Return (X, Y) of the center of cell containing provided text 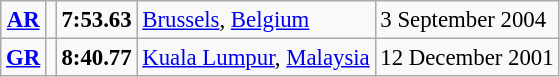
12 December 2001 (467, 58)
8:40.77 (96, 58)
GR (24, 58)
AR (24, 20)
Brussels, Belgium (256, 20)
Kuala Lumpur, Malaysia (256, 58)
7:53.63 (96, 20)
3 September 2004 (467, 20)
